Detect which cell encompasses the target text, then output its (x, y) center coordinate. 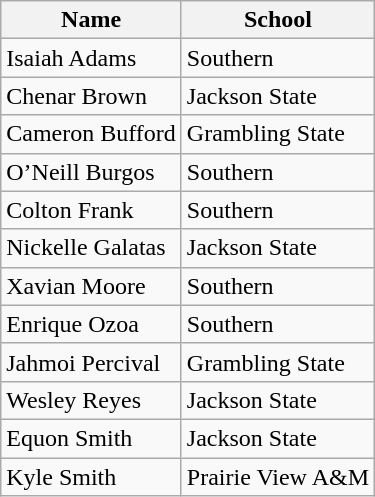
School (278, 20)
O’Neill Burgos (92, 172)
Xavian Moore (92, 286)
Kyle Smith (92, 477)
Jahmoi Percival (92, 362)
Enrique Ozoa (92, 324)
Colton Frank (92, 210)
Prairie View A&M (278, 477)
Cameron Bufford (92, 134)
Chenar Brown (92, 96)
Equon Smith (92, 438)
Wesley Reyes (92, 400)
Name (92, 20)
Nickelle Galatas (92, 248)
Isaiah Adams (92, 58)
